Locate the cell with the specified text and output its (X, Y) center coordinate. 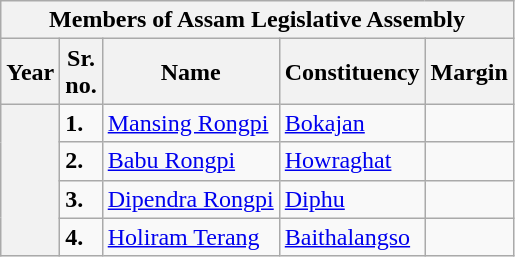
Howraghat (352, 161)
4. (81, 237)
Margin (469, 72)
Sr.no. (81, 72)
2. (81, 161)
Holiram Terang (190, 237)
Baithalangso (352, 237)
Diphu (352, 199)
Name (190, 72)
Babu Rongpi (190, 161)
Bokajan (352, 123)
1. (81, 123)
3. (81, 199)
Year (30, 72)
Constituency (352, 72)
Dipendra Rongpi (190, 199)
Mansing Rongpi (190, 123)
Members of Assam Legislative Assembly (258, 20)
